For the text-containing cell, return its midpoint in (X, Y) coordinate format. 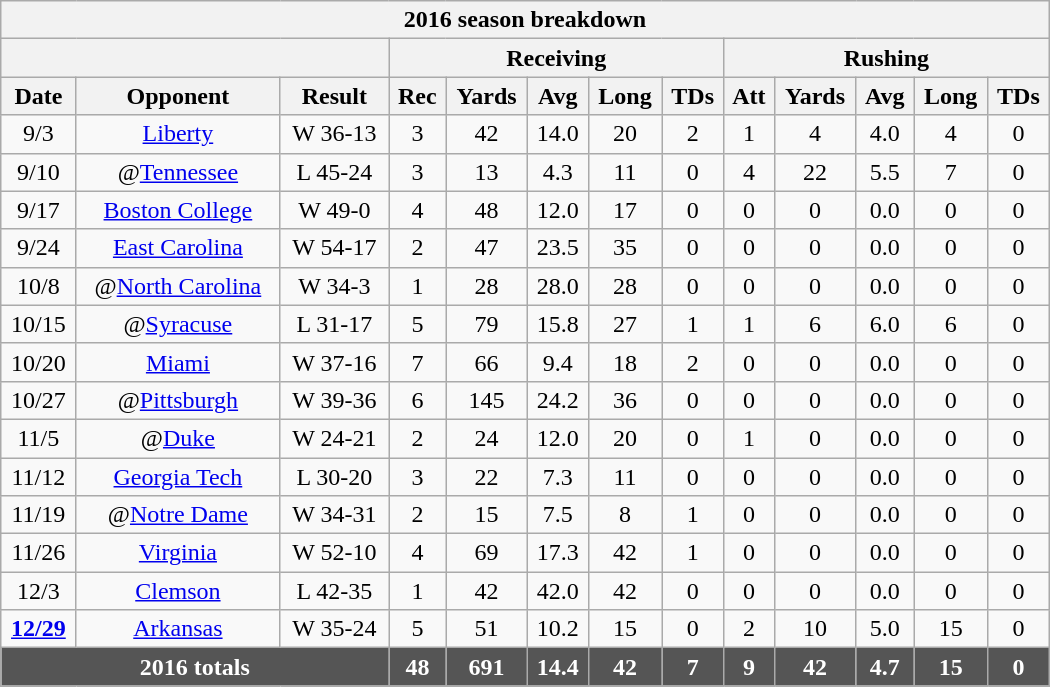
42.0 (558, 591)
L 42-35 (334, 591)
@Syracuse (178, 324)
24 (486, 438)
7.5 (558, 515)
23.5 (558, 248)
28.0 (558, 286)
11/12 (38, 477)
7.3 (558, 477)
Liberty (178, 134)
79 (486, 324)
W 39-36 (334, 400)
Date (38, 96)
Virginia (178, 553)
@Duke (178, 438)
2016 season breakdown (525, 20)
@North Carolina (178, 286)
Att (748, 96)
W 34-31 (334, 515)
W 54-17 (334, 248)
13 (486, 172)
18 (625, 362)
W 52-10 (334, 553)
W 35-24 (334, 629)
51 (486, 629)
Rushing (886, 58)
9.4 (558, 362)
5.0 (885, 629)
36 (625, 400)
@Notre Dame (178, 515)
W 36-13 (334, 134)
69 (486, 553)
12/3 (38, 591)
10 (814, 629)
Result (334, 96)
East Carolina (178, 248)
9 (748, 667)
24.2 (558, 400)
11/19 (38, 515)
Boston College (178, 210)
9/24 (38, 248)
Clemson (178, 591)
66 (486, 362)
10/27 (38, 400)
11/5 (38, 438)
@Pittsburgh (178, 400)
4.0 (885, 134)
Arkansas (178, 629)
Opponent (178, 96)
W 37-16 (334, 362)
10/8 (38, 286)
L 30-20 (334, 477)
8 (625, 515)
W 24-21 (334, 438)
35 (625, 248)
17.3 (558, 553)
6.0 (885, 324)
10/15 (38, 324)
145 (486, 400)
12/29 (38, 629)
10/20 (38, 362)
Georgia Tech (178, 477)
L 45-24 (334, 172)
9/10 (38, 172)
9/17 (38, 210)
27 (625, 324)
W 49-0 (334, 210)
Miami (178, 362)
9/3 (38, 134)
15.8 (558, 324)
47 (486, 248)
17 (625, 210)
W 34-3 (334, 286)
2016 totals (195, 667)
@Tennessee (178, 172)
L 31-17 (334, 324)
14.0 (558, 134)
5.5 (885, 172)
4.3 (558, 172)
691 (486, 667)
Receiving (556, 58)
11/26 (38, 553)
4.7 (885, 667)
Rec (418, 96)
10.2 (558, 629)
14.4 (558, 667)
